Detect which cell encompasses the target text, then output its (X, Y) center coordinate. 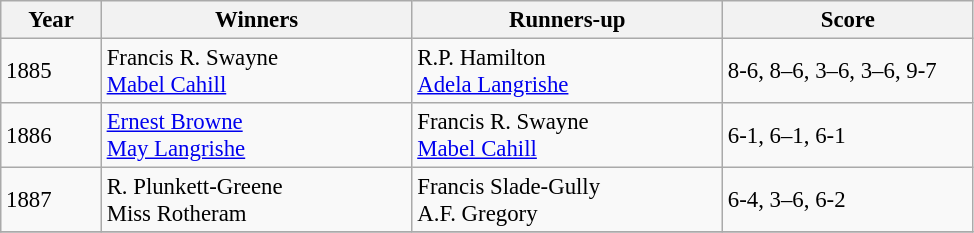
1886 (52, 136)
Year (52, 20)
Ernest Browne May Langrishe (256, 136)
1887 (52, 200)
Score (848, 20)
8-6, 8–6, 3–6, 3–6, 9-7 (848, 72)
Francis Slade-Gully A.F. Gregory (568, 200)
R. Plunkett-Greene Miss Rotheram (256, 200)
Winners (256, 20)
Runners-up (568, 20)
6-1, 6–1, 6-1 (848, 136)
6-4, 3–6, 6-2 (848, 200)
1885 (52, 72)
R.P. Hamilton Adela Langrishe (568, 72)
